Pinpoint the cell where the given text exists, returning its [x, y] midpoint coordinate. 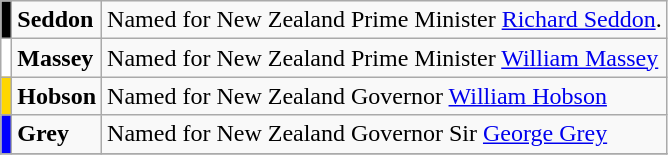
Hobson [57, 96]
Massey [57, 58]
Named for New Zealand Prime Minister Richard Seddon. [385, 20]
Named for New Zealand Governor Sir George Grey [385, 134]
Seddon [57, 20]
Named for New Zealand Prime Minister William Massey [385, 58]
Named for New Zealand Governor William Hobson [385, 96]
Grey [57, 134]
